Search for the cell housing the specified text and yield its (X, Y) center coordinate. 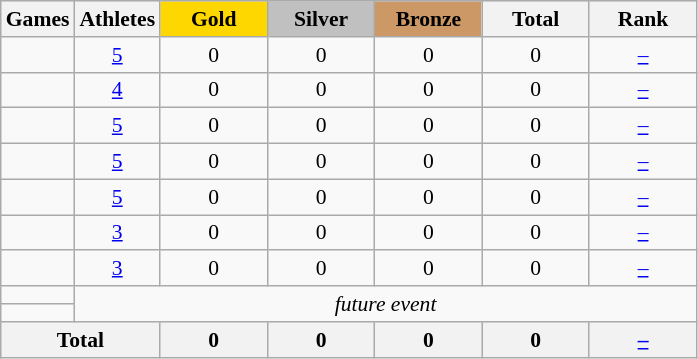
Gold (214, 19)
Silver (320, 19)
4 (117, 90)
Bronze (428, 19)
Games (38, 19)
Athletes (117, 19)
Rank (642, 19)
future event (385, 304)
